Output the (X, Y) coordinate of the center of the cell containing the given text.  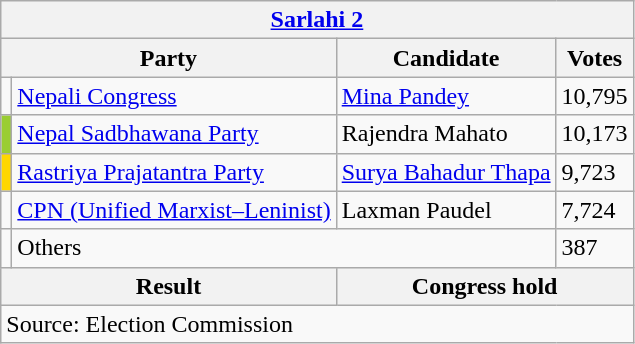
Rastriya Prajatantra Party (174, 172)
CPN (Unified Marxist–Leninist) (174, 210)
Source: Election Commission (317, 324)
9,723 (594, 172)
Sarlahi 2 (317, 20)
Surya Bahadur Thapa (446, 172)
Rajendra Mahato (446, 134)
Party (168, 58)
Candidate (446, 58)
Result (168, 286)
Others (284, 248)
387 (594, 248)
10,173 (594, 134)
Nepali Congress (174, 96)
Nepal Sadbhawana Party (174, 134)
10,795 (594, 96)
Congress hold (484, 286)
Mina Pandey (446, 96)
7,724 (594, 210)
Votes (594, 58)
Laxman Paudel (446, 210)
